Detect which cell encompasses the target text, then output its [X, Y] center coordinate. 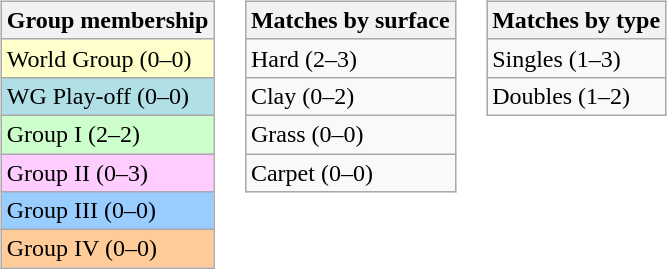
Carpet (0–0) [350, 173]
Clay (0–2) [350, 96]
Group membership [108, 20]
WG Play-off (0–0) [108, 96]
Group II (0–3) [108, 173]
Group I (2–2) [108, 134]
Group IV (0–0) [108, 249]
Matches by type [576, 20]
Doubles (1–2) [576, 96]
Matches by surface [350, 20]
Grass (0–0) [350, 134]
Singles (1–3) [576, 58]
Group III (0–0) [108, 211]
World Group (0–0) [108, 58]
Hard (2–3) [350, 58]
